Scan for the cell matching the given text and deliver its (x, y) coordinate at center. 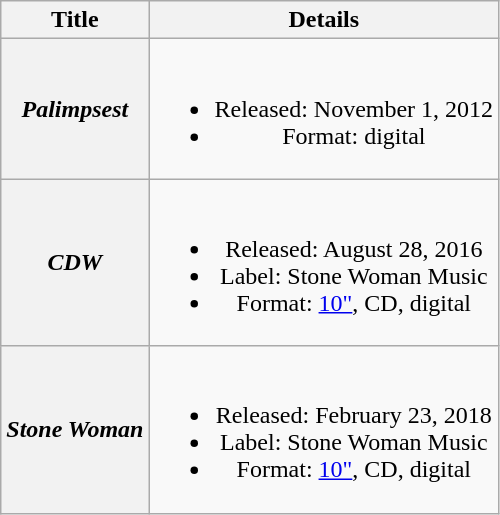
Palimpsest (75, 109)
Title (75, 20)
Released: February 23, 2018Label: Stone Woman MusicFormat: 10", CD, digital (324, 430)
Released: November 1, 2012Format: digital (324, 109)
Released: August 28, 2016Label: Stone Woman MusicFormat: 10", CD, digital (324, 262)
Stone Woman (75, 430)
CDW (75, 262)
Details (324, 20)
